Output the [x, y] coordinate of the center of the cell containing the given text.  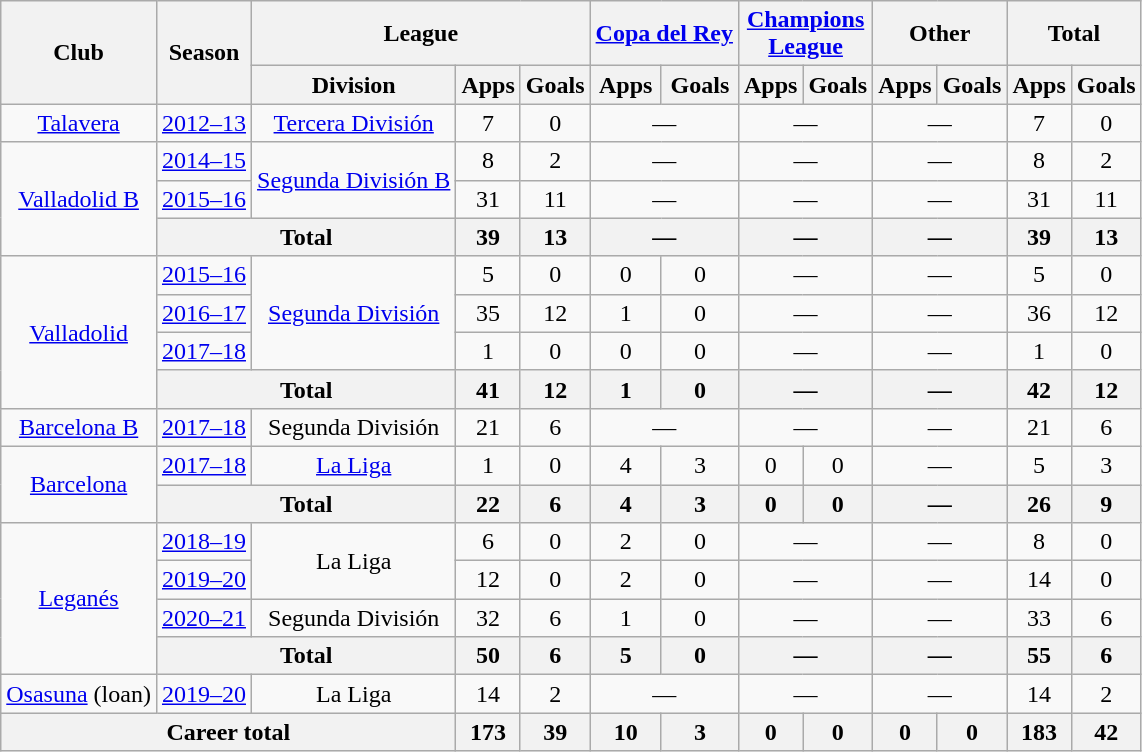
9 [1106, 503]
Osasuna (loan) [79, 694]
Leganés [79, 599]
2018–19 [204, 542]
26 [1039, 503]
Club [79, 52]
36 [1039, 313]
Valladolid [79, 332]
ChampionsLeague [805, 34]
Season [204, 52]
183 [1039, 732]
32 [488, 618]
50 [488, 656]
Division [354, 85]
55 [1039, 656]
2020–21 [204, 618]
2012–13 [204, 123]
Barcelona B [79, 427]
173 [488, 732]
35 [488, 313]
Valladolid B [79, 199]
22 [488, 503]
Other [940, 34]
2014–15 [204, 161]
League [422, 34]
Career total [228, 732]
Copa del Rey [664, 34]
2016–17 [204, 313]
Talavera [79, 123]
10 [626, 732]
Segunda División B [354, 180]
33 [1039, 618]
41 [488, 389]
Barcelona [79, 484]
Tercera División [354, 123]
